Pinpoint the cell where the given text exists, returning its [x, y] midpoint coordinate. 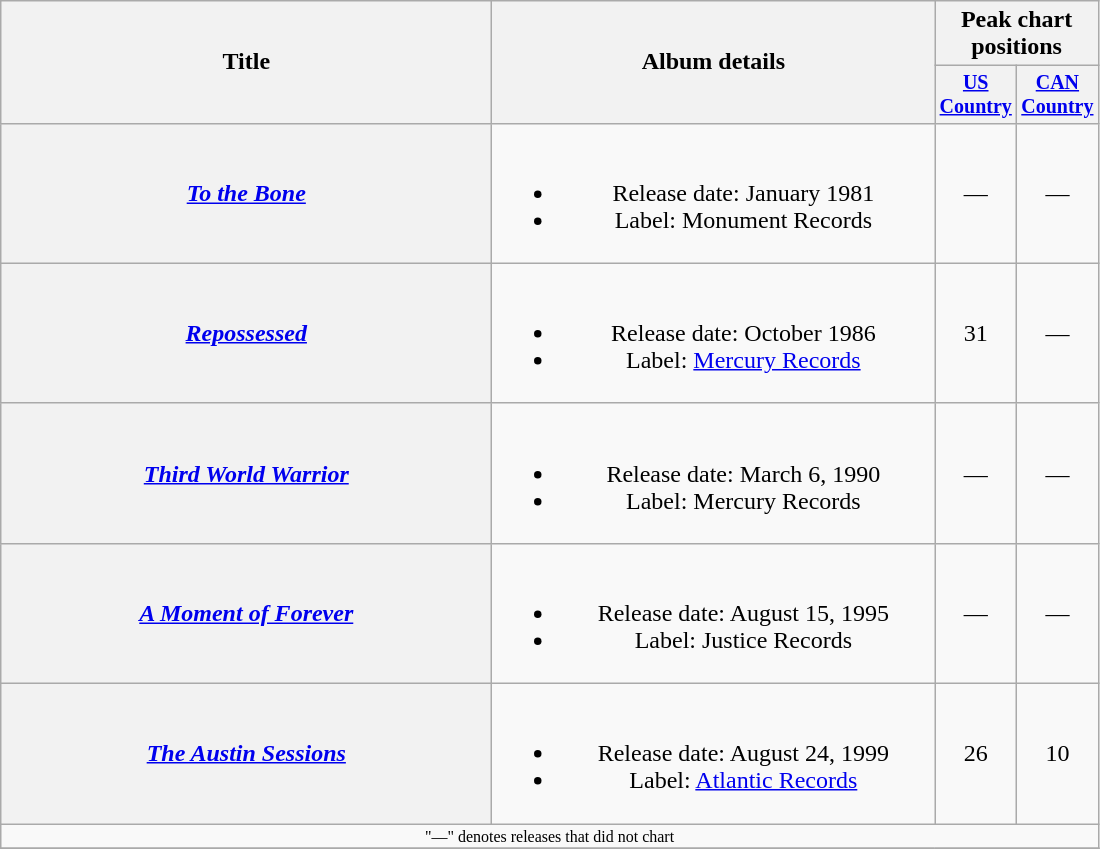
To the Bone [246, 193]
Repossessed [246, 333]
Release date: October 1986Label: Mercury Records [714, 333]
Album details [714, 62]
Release date: January 1981Label: Monument Records [714, 193]
Release date: August 15, 1995Label: Justice Records [714, 613]
Title [246, 62]
Peak chartpositions [1016, 34]
"—" denotes releases that did not chart [550, 836]
10 [1058, 754]
31 [976, 333]
Third World Warrior [246, 473]
US Country [976, 94]
CAN Country [1058, 94]
26 [976, 754]
The Austin Sessions [246, 754]
Release date: August 24, 1999Label: Atlantic Records [714, 754]
A Moment of Forever [246, 613]
Release date: March 6, 1990Label: Mercury Records [714, 473]
